Determine the [X, Y] coordinate at the center of the cell enclosing the given text.  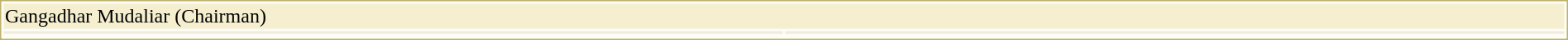
Gangadhar Mudaliar (Chairman) [784, 16]
